Detect which cell encompasses the target text, then output its (X, Y) center coordinate. 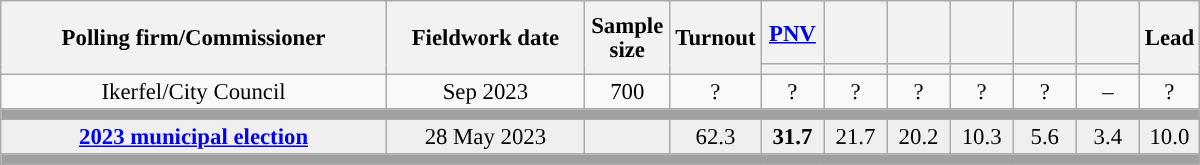
Lead (1169, 38)
28 May 2023 (485, 138)
Sep 2023 (485, 92)
– (1108, 92)
Polling firm/Commissioner (194, 38)
Sample size (627, 38)
3.4 (1108, 138)
PNV (792, 32)
20.2 (918, 138)
5.6 (1044, 138)
31.7 (792, 138)
2023 municipal election (194, 138)
Turnout (716, 38)
62.3 (716, 138)
10.0 (1169, 138)
Ikerfel/City Council (194, 92)
10.3 (982, 138)
Fieldwork date (485, 38)
700 (627, 92)
21.7 (856, 138)
